Output the (x, y) coordinate of the center of the cell containing the given text.  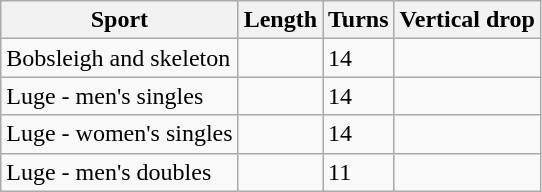
Vertical drop (467, 20)
Sport (120, 20)
Turns (359, 20)
Luge - men's doubles (120, 172)
Length (280, 20)
11 (359, 172)
Luge - men's singles (120, 96)
Luge - women's singles (120, 134)
Bobsleigh and skeleton (120, 58)
